Identify which cell holds the provided text, then report its [x, y] central coordinate. 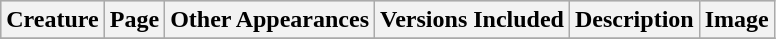
Other Appearances [270, 20]
Description [634, 20]
Creature [52, 20]
Versions Included [472, 20]
Image [736, 20]
Page [134, 20]
